Locate the cell with the specified text and output its (X, Y) center coordinate. 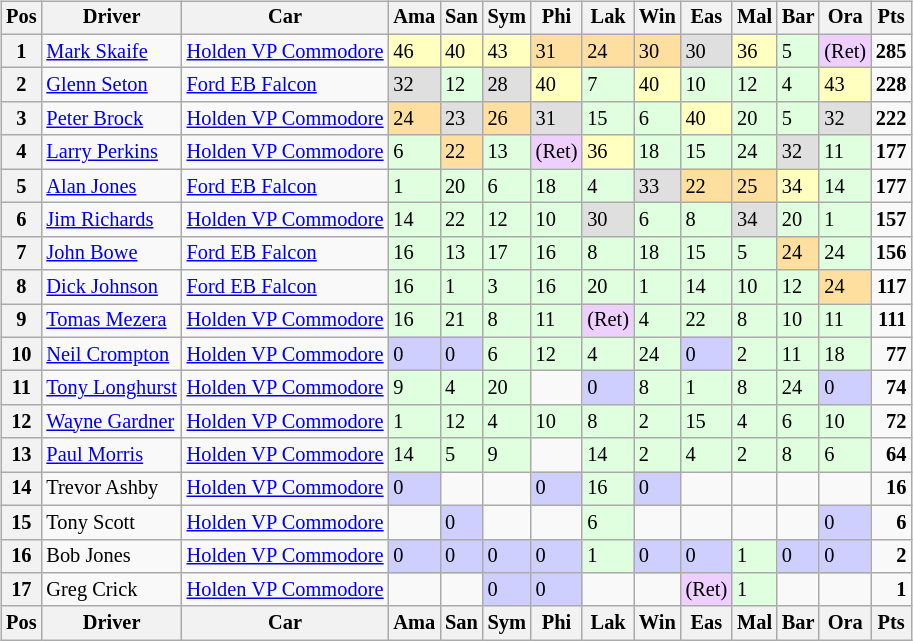
228 (891, 85)
64 (891, 455)
111 (891, 321)
Tony Longhurst (111, 388)
Greg Crick (111, 590)
Tony Scott (111, 522)
Larry Perkins (111, 152)
222 (891, 119)
Glenn Seton (111, 85)
72 (891, 422)
John Bowe (111, 253)
77 (891, 354)
Wayne Gardner (111, 422)
Trevor Ashby (111, 489)
Neil Crompton (111, 354)
Alan Jones (111, 186)
25 (754, 186)
Dick Johnson (111, 287)
117 (891, 287)
26 (507, 119)
Tomas Mezera (111, 321)
156 (891, 253)
Paul Morris (111, 455)
Jim Richards (111, 220)
33 (658, 186)
46 (414, 51)
Mark Skaife (111, 51)
285 (891, 51)
21 (462, 321)
157 (891, 220)
Bob Jones (111, 556)
23 (462, 119)
74 (891, 388)
28 (507, 85)
Peter Brock (111, 119)
